Locate the cell with the specified text and output its (X, Y) center coordinate. 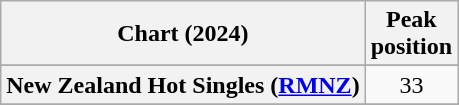
New Zealand Hot Singles (RMNZ) (183, 85)
Chart (2024) (183, 34)
Peakposition (411, 34)
33 (411, 85)
